Search for the cell housing the specified text and yield its (X, Y) center coordinate. 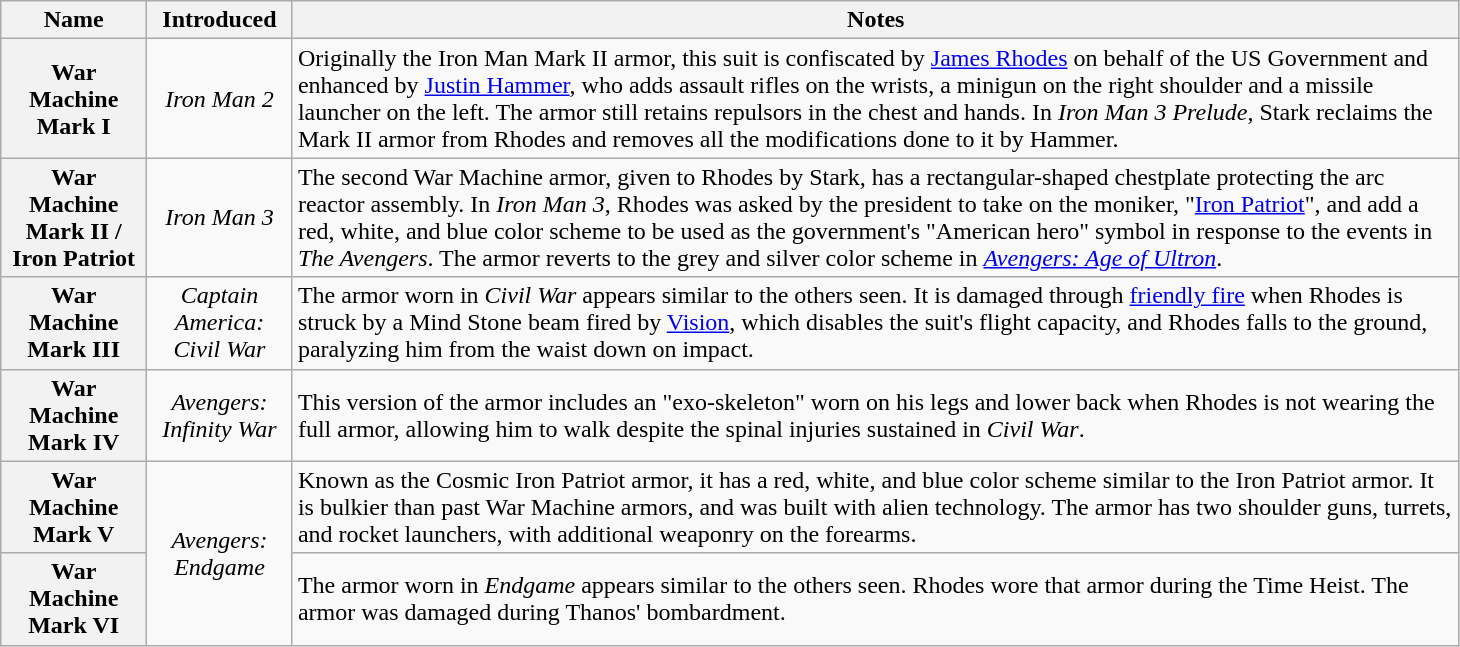
War Machine Mark IV (74, 415)
Iron Man 3 (220, 218)
Iron Man 2 (220, 98)
War Machine Mark V (74, 507)
Notes (876, 20)
Avengers: Infinity War (220, 415)
War Machine Mark VI (74, 599)
War Machine Mark II / Iron Patriot (74, 218)
Name (74, 20)
Captain America: Civil War (220, 323)
Avengers: Endgame (220, 553)
War Machine Mark III (74, 323)
War Machine Mark I (74, 98)
Introduced (220, 20)
